Provide the (X, Y) coordinate of the cell's center where the given text is located.  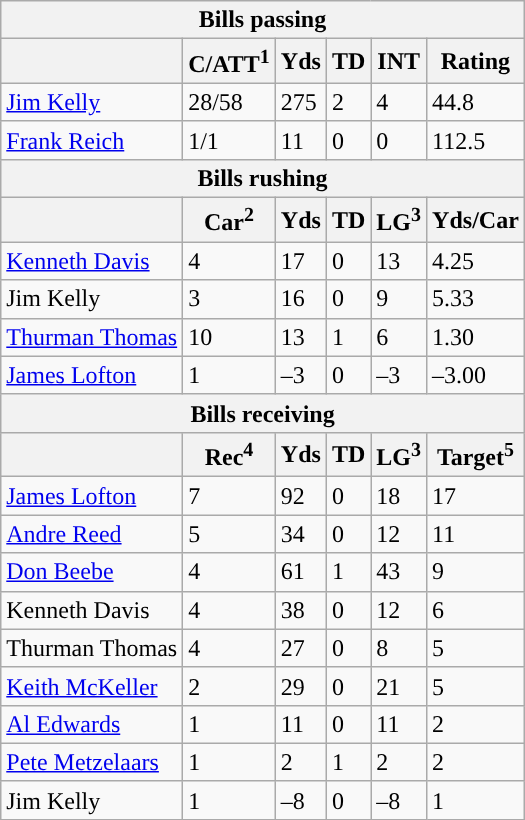
28/58 (230, 102)
Yds/Car (476, 220)
4.25 (476, 261)
34 (300, 534)
29 (300, 686)
C/ATT1 (230, 62)
–3.00 (476, 375)
Al Edwards (92, 724)
8 (399, 648)
44.8 (476, 102)
Rating (476, 62)
10 (230, 337)
3 (230, 299)
Bills passing (263, 20)
18 (399, 496)
Frank Reich (92, 140)
5.33 (476, 299)
Don Beebe (92, 572)
1.30 (476, 337)
1/1 (230, 140)
Bills receiving (263, 413)
INT (399, 62)
Target5 (476, 454)
Car2 (230, 220)
27 (300, 648)
43 (399, 572)
Pete Metzelaars (92, 762)
275 (300, 102)
16 (300, 299)
Andre Reed (92, 534)
38 (300, 610)
Rec4 (230, 454)
21 (399, 686)
Keith McKeller (92, 686)
7 (230, 496)
112.5 (476, 140)
Bills rushing (263, 178)
61 (300, 572)
92 (300, 496)
